Locate the cell with the specified text and output its [X, Y] center coordinate. 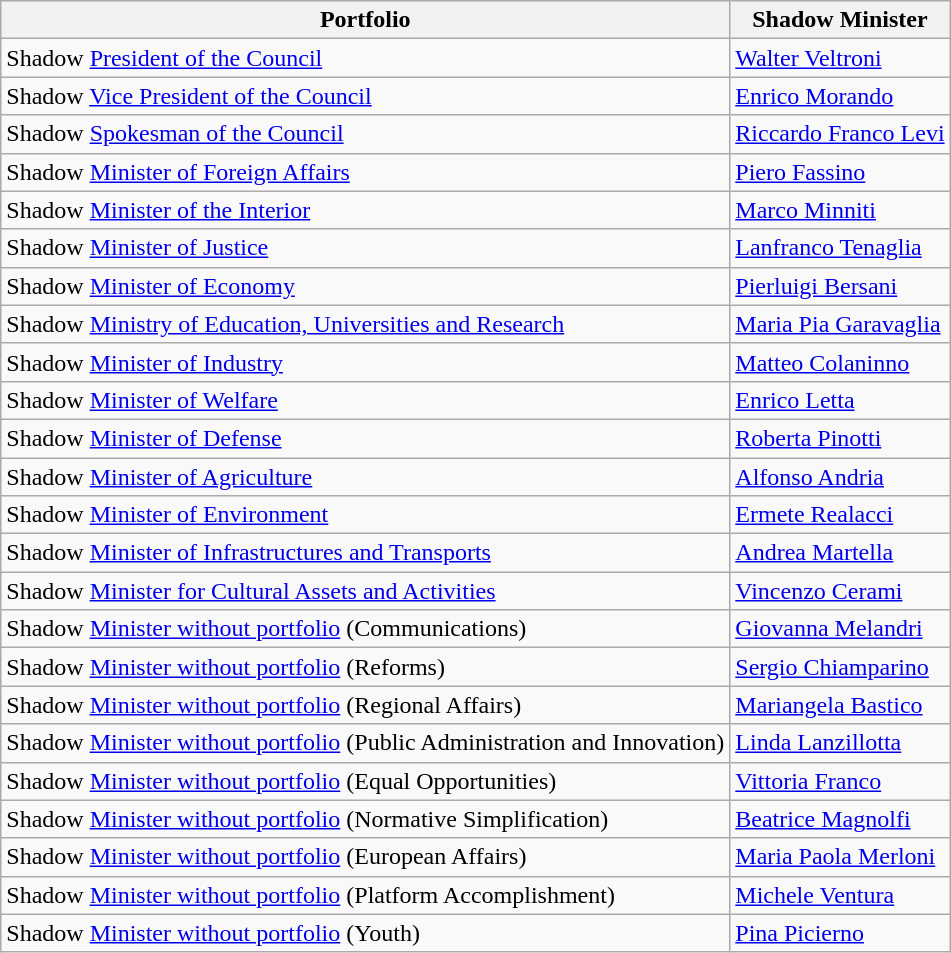
Pierluigi Bersani [840, 286]
Shadow Minister without portfolio (Normative Simplification) [366, 819]
Shadow Minister without portfolio (Regional Affairs) [366, 705]
Vittoria Franco [840, 781]
Shadow Spokesman of the Council [366, 134]
Riccardo Franco Levi [840, 134]
Shadow Minister for Cultural Assets and Activities [366, 591]
Ermete Realacci [840, 515]
Shadow Minister of Environment [366, 515]
Shadow Minister of Defense [366, 438]
Sergio Chiamparino [840, 667]
Maria Paola Merloni [840, 857]
Vincenzo Cerami [840, 591]
Michele Ventura [840, 895]
Shadow Minister of the Interior [366, 210]
Enrico Letta [840, 400]
Walter Veltroni [840, 58]
Beatrice Magnolfi [840, 819]
Shadow Minister without portfolio (Equal Opportunities) [366, 781]
Giovanna Melandri [840, 629]
Andrea Martella [840, 553]
Portfolio [366, 20]
Shadow Minister of Industry [366, 362]
Shadow Minister of Welfare [366, 400]
Maria Pia Garavaglia [840, 324]
Shadow Minister of Justice [366, 248]
Shadow Minister without portfolio (European Affairs) [366, 857]
Shadow President of the Council [366, 58]
Alfonso Andria [840, 477]
Shadow Minister of Infrastructures and Transports [366, 553]
Shadow Minister without portfolio (Platform Accomplishment) [366, 895]
Matteo Colaninno [840, 362]
Piero Fassino [840, 172]
Enrico Morando [840, 96]
Shadow Minister without portfolio (Communications) [366, 629]
Pina Picierno [840, 933]
Shadow Minister of Economy [366, 286]
Shadow Minister without portfolio (Reforms) [366, 667]
Shadow Minister of Agriculture [366, 477]
Lanfranco Tenaglia [840, 248]
Linda Lanzillotta [840, 743]
Marco Minniti [840, 210]
Shadow Minister of Foreign Affairs [366, 172]
Mariangela Bastico [840, 705]
Shadow Ministry of Education, Universities and Research [366, 324]
Shadow Minister [840, 20]
Shadow Minister without portfolio (Youth) [366, 933]
Roberta Pinotti [840, 438]
Shadow Minister without portfolio (Public Administration and Innovation) [366, 743]
Shadow Vice President of the Council [366, 96]
